From the cell containing the given text, extract its center point as (x, y) coordinate. 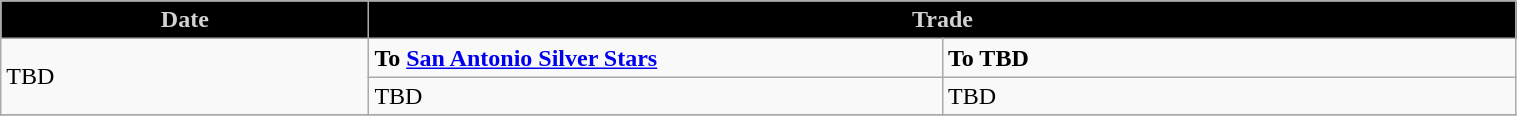
Date (185, 20)
To TBD (1229, 58)
To San Antonio Silver Stars (656, 58)
Trade (942, 20)
